Output the [x, y] coordinate of the center of the cell containing the given text.  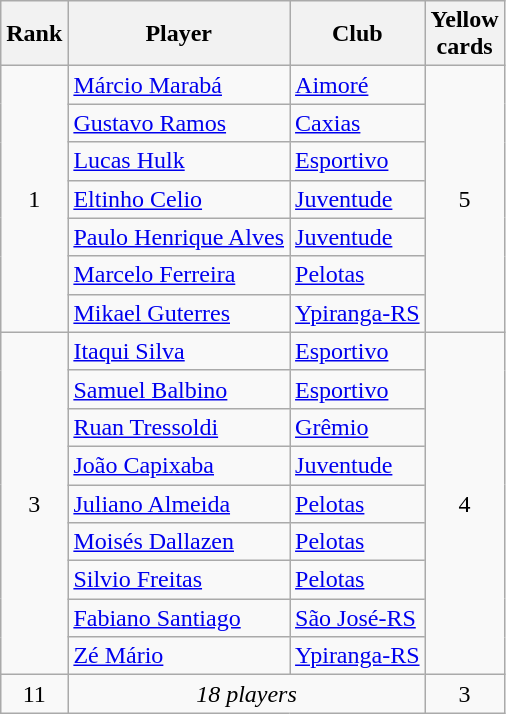
Lucas Hulk [179, 161]
Juliano Almeida [179, 503]
Rank [34, 34]
João Capixaba [179, 465]
Paulo Henrique Alves [179, 237]
Grêmio [358, 427]
5 [464, 199]
Ruan Tressoldi [179, 427]
Caxias [358, 123]
Fabiano Santiago [179, 618]
Zé Mário [179, 656]
Samuel Balbino [179, 389]
Aimoré [358, 85]
1 [34, 199]
Player [179, 34]
Eltinho Celio [179, 199]
Moisés Dallazen [179, 542]
18 players [246, 694]
Marcelo Ferreira [179, 275]
Club [358, 34]
11 [34, 694]
Márcio Marabá [179, 85]
4 [464, 504]
Mikael Guterres [179, 313]
Silvio Freitas [179, 580]
Itaqui Silva [179, 351]
São José-RS [358, 618]
Gustavo Ramos [179, 123]
Yellowcards [464, 34]
